Determine the (x, y) coordinate at the center of the cell enclosing the given text.  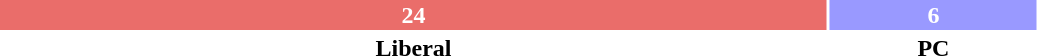
24 (414, 15)
6 (934, 15)
